Locate the cell with the specified text and output its (X, Y) center coordinate. 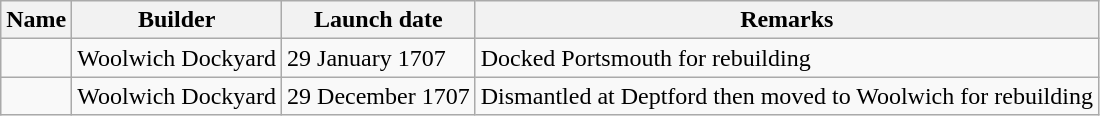
Name (36, 20)
Dismantled at Deptford then moved to Woolwich for rebuilding (786, 96)
Launch date (379, 20)
29 January 1707 (379, 58)
Builder (177, 20)
Docked Portsmouth for rebuilding (786, 58)
Remarks (786, 20)
29 December 1707 (379, 96)
